Pinpoint the cell where the given text exists, returning its (X, Y) midpoint coordinate. 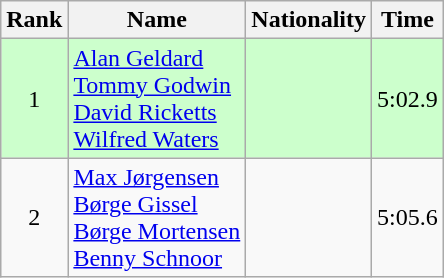
1 (34, 98)
Time (408, 20)
Name (157, 20)
Max JørgensenBørge GisselBørge MortensenBenny Schnoor (157, 218)
Nationality (309, 20)
Rank (34, 20)
5:05.6 (408, 218)
5:02.9 (408, 98)
2 (34, 218)
Alan GeldardTommy GodwinDavid RickettsWilfred Waters (157, 98)
